Output the [X, Y] coordinate of the center of the cell containing the given text.  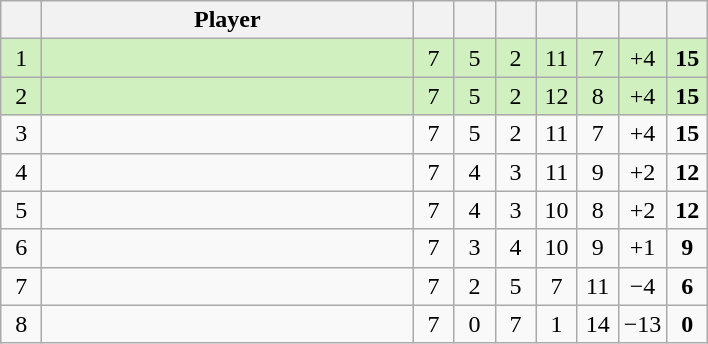
+1 [642, 248]
Player [228, 20]
−4 [642, 286]
−13 [642, 324]
14 [598, 324]
